Capture the cell that displays the provided text and extract its [X, Y] central coordinate. 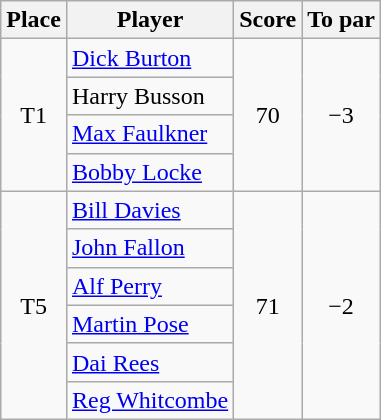
Dick Burton [150, 58]
Place [34, 20]
Max Faulkner [150, 134]
Bobby Locke [150, 172]
Score [268, 20]
To par [342, 20]
Alf Perry [150, 286]
−2 [342, 305]
Martin Pose [150, 324]
−3 [342, 115]
Bill Davies [150, 210]
Player [150, 20]
T1 [34, 115]
Harry Busson [150, 96]
Reg Whitcombe [150, 400]
John Fallon [150, 248]
71 [268, 305]
T5 [34, 305]
Dai Rees [150, 362]
70 [268, 115]
